Return the (x, y) coordinate for the center point of the cell that contains the specified text.  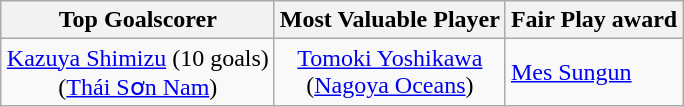
Most Valuable Player (390, 20)
Mes Sungun (594, 72)
Top Goalscorer (138, 20)
Tomoki Yoshikawa(Nagoya Oceans) (390, 72)
Fair Play award (594, 20)
Kazuya Shimizu (10 goals)(Thái Sơn Nam) (138, 72)
